From the cell containing the given text, extract its center point as [X, Y] coordinate. 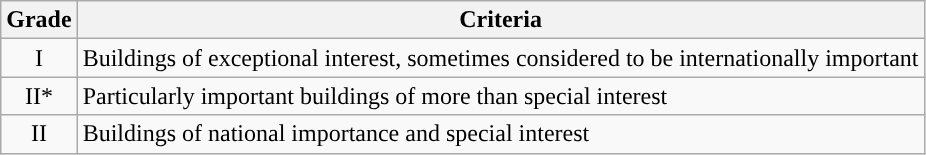
Grade [39, 20]
I [39, 58]
II [39, 134]
Particularly important buildings of more than special interest [500, 96]
Criteria [500, 20]
Buildings of national importance and special interest [500, 134]
Buildings of exceptional interest, sometimes considered to be internationally important [500, 58]
II* [39, 96]
